Pinpoint the cell where the given text exists, returning its (x, y) midpoint coordinate. 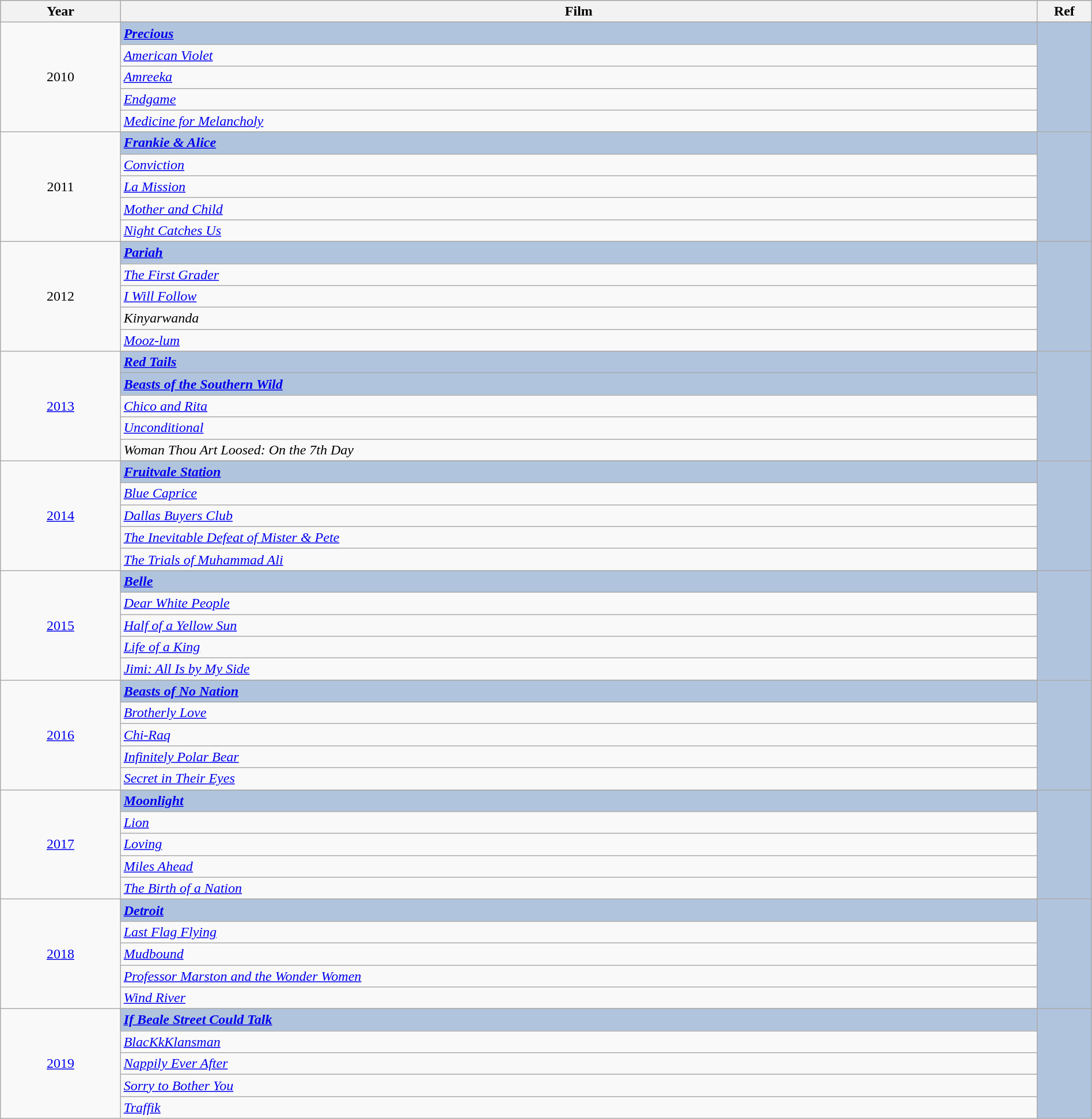
Mooz-lum (578, 340)
Night Catches Us (578, 230)
Professor Marston and the Wonder Women (578, 976)
Woman Thou Art Loosed: On the 7th Day (578, 450)
Year (60, 12)
Traffik (578, 1107)
Dallas Buyers Club (578, 515)
Red Tails (578, 362)
Dear White People (578, 603)
Chi-Raq (578, 735)
Ref (1064, 12)
Medicine for Melancholy (578, 121)
Beasts of the Southern Wild (578, 384)
Pariah (578, 252)
Chico and Rita (578, 406)
Film (578, 12)
2015 (60, 625)
Detroit (578, 910)
Blue Caprice (578, 494)
Belle (578, 581)
Lion (578, 822)
The First Grader (578, 275)
Half of a Yellow Sun (578, 625)
I Will Follow (578, 297)
Frankie & Alice (578, 143)
Wind River (578, 998)
If Beale Street Could Talk (578, 1020)
Unconditional (578, 428)
2012 (60, 296)
2011 (60, 187)
Nappily Ever After (578, 1064)
2014 (60, 515)
The Birth of a Nation (578, 888)
BlacKkKlansman (578, 1042)
Jimi: All Is by My Side (578, 669)
Fruitvale Station (578, 472)
Mother and Child (578, 208)
Secret in Their Eyes (578, 779)
Precious (578, 33)
The Trials of Muhammad Ali (578, 559)
Moonlight (578, 801)
Conviction (578, 165)
Life of a King (578, 647)
Sorry to Bother You (578, 1086)
Mudbound (578, 954)
Loving (578, 844)
La Mission (578, 187)
Last Flag Flying (578, 932)
Kinyarwanda (578, 318)
2017 (60, 844)
2018 (60, 954)
Amreeka (578, 77)
Beasts of No Nation (578, 691)
2019 (60, 1064)
Infinitely Polar Bear (578, 757)
2016 (60, 735)
American Violet (578, 55)
Endgame (578, 99)
Miles Ahead (578, 866)
Brotherly Love (578, 713)
The Inevitable Defeat of Mister & Pete (578, 537)
2010 (60, 77)
2013 (60, 406)
